Pinpoint the cell where the given text exists, returning its [x, y] midpoint coordinate. 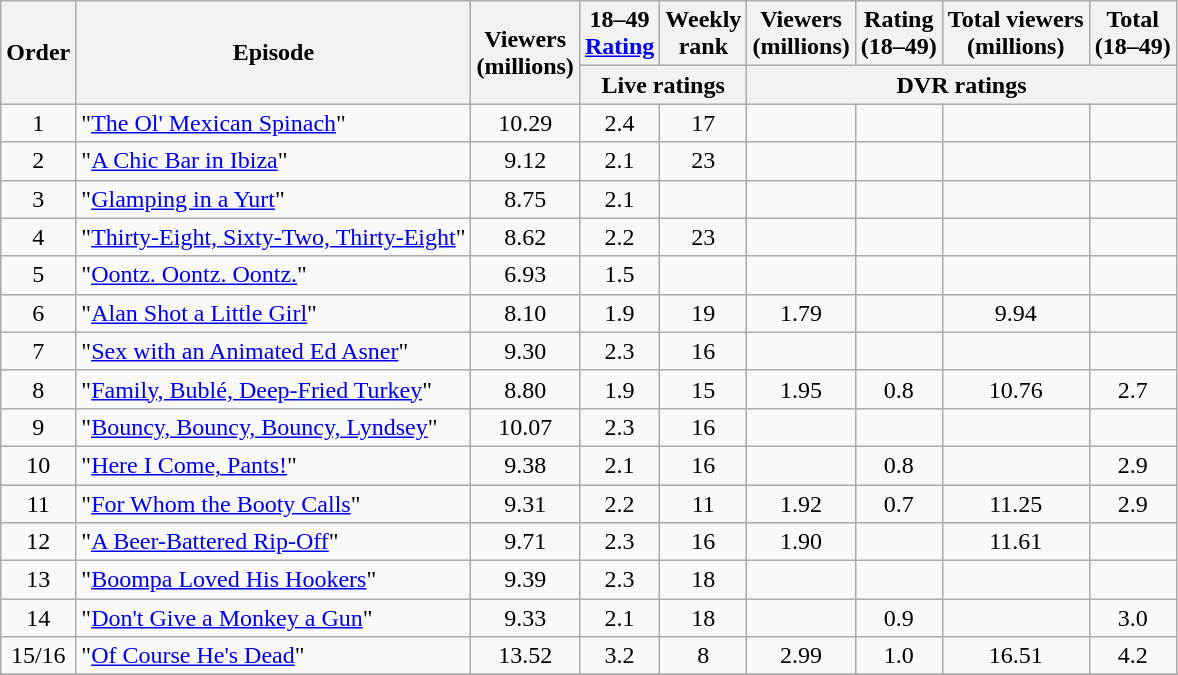
6.93 [525, 275]
Total(18–49) [1132, 34]
"Glamping in a Yurt" [274, 199]
2 [38, 161]
Weeklyrank [704, 34]
1.0 [898, 656]
3.0 [1132, 618]
"Oontz. Oontz. Oontz." [274, 275]
"Here I Come, Pants!" [274, 465]
1.5 [619, 275]
15 [704, 389]
2.4 [619, 123]
6 [38, 313]
"Thirty-Eight, Sixty-Two, Thirty-Eight" [274, 237]
9 [38, 427]
"The Ol' Mexican Spinach" [274, 123]
9.31 [525, 503]
"Of Course He's Dead" [274, 656]
0.7 [898, 503]
"Don't Give a Monkey a Gun" [274, 618]
Episode [274, 52]
18–49Rating [619, 34]
9.33 [525, 618]
"For Whom the Booty Calls" [274, 503]
9.71 [525, 542]
13.52 [525, 656]
15/16 [38, 656]
9.30 [525, 351]
"A Chic Bar in Ibiza" [274, 161]
9.38 [525, 465]
"Family, Bublé, Deep-Fried Turkey" [274, 389]
1 [38, 123]
10.76 [1016, 389]
"A Beer-Battered Rip-Off" [274, 542]
8.62 [525, 237]
8.75 [525, 199]
10 [38, 465]
9.12 [525, 161]
9.39 [525, 580]
3 [38, 199]
2.99 [801, 656]
9.94 [1016, 313]
Order [38, 52]
10.07 [525, 427]
1.95 [801, 389]
8.80 [525, 389]
Live ratings [662, 85]
16.51 [1016, 656]
Total viewers(millions) [1016, 34]
10.29 [525, 123]
8.10 [525, 313]
"Boompa Loved His Hookers" [274, 580]
"Sex with an Animated Ed Asner" [274, 351]
4.2 [1132, 656]
"Alan Shot a Little Girl" [274, 313]
12 [38, 542]
17 [704, 123]
0.9 [898, 618]
3.2 [619, 656]
13 [38, 580]
1.92 [801, 503]
19 [704, 313]
14 [38, 618]
DVR ratings [962, 85]
11.61 [1016, 542]
7 [38, 351]
"Bouncy, Bouncy, Bouncy, Lyndsey" [274, 427]
Rating(18–49) [898, 34]
4 [38, 237]
2.7 [1132, 389]
5 [38, 275]
1.90 [801, 542]
1.79 [801, 313]
11.25 [1016, 503]
